Locate the cell with the specified text and output its (x, y) center coordinate. 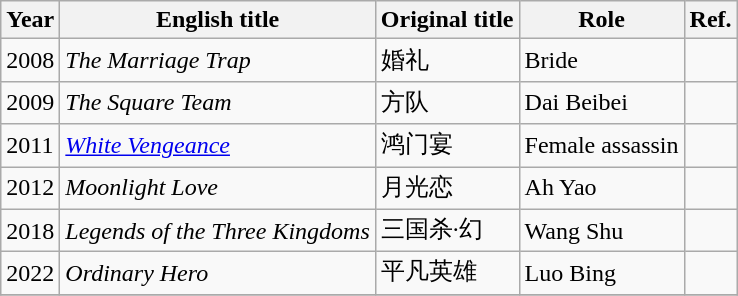
The Marriage Trap (218, 60)
2018 (30, 230)
三国杀·幻 (447, 230)
鸿门宴 (447, 146)
Moonlight Love (218, 188)
Year (30, 20)
2012 (30, 188)
Original title (447, 20)
Role (602, 20)
English title (218, 20)
Legends of the Three Kingdoms (218, 230)
婚礼 (447, 60)
2011 (30, 146)
Ref. (710, 20)
方队 (447, 102)
Ah Yao (602, 188)
Dai Beibei (602, 102)
2008 (30, 60)
The Square Team (218, 102)
Wang Shu (602, 230)
Bride (602, 60)
2022 (30, 274)
平凡英雄 (447, 274)
White Vengeance (218, 146)
2009 (30, 102)
Luo Bing (602, 274)
Female assassin (602, 146)
月光恋 (447, 188)
Ordinary Hero (218, 274)
